Pinpoint the cell where the given text exists, returning its (X, Y) midpoint coordinate. 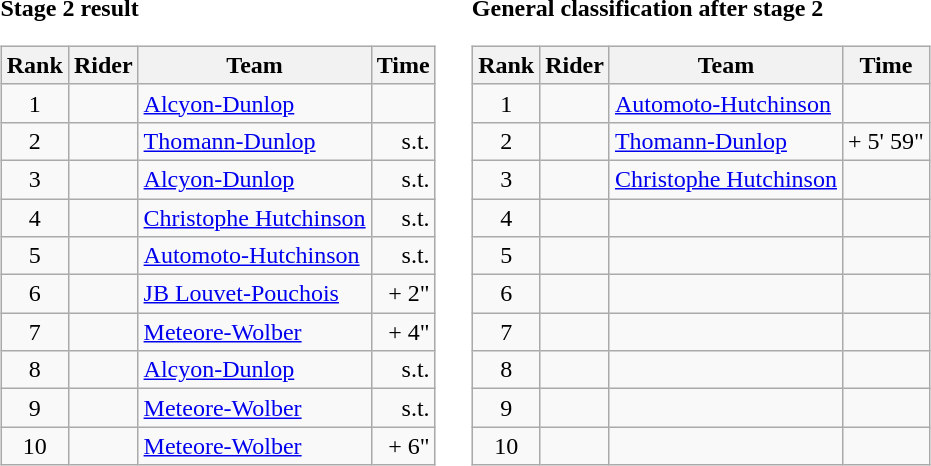
+ 4" (403, 332)
+ 5' 59" (886, 141)
JB Louvet-Pouchois (254, 294)
+ 6" (403, 446)
+ 2" (403, 294)
